Find where the given text appears and provide that cell's center as [x, y] coordinate. 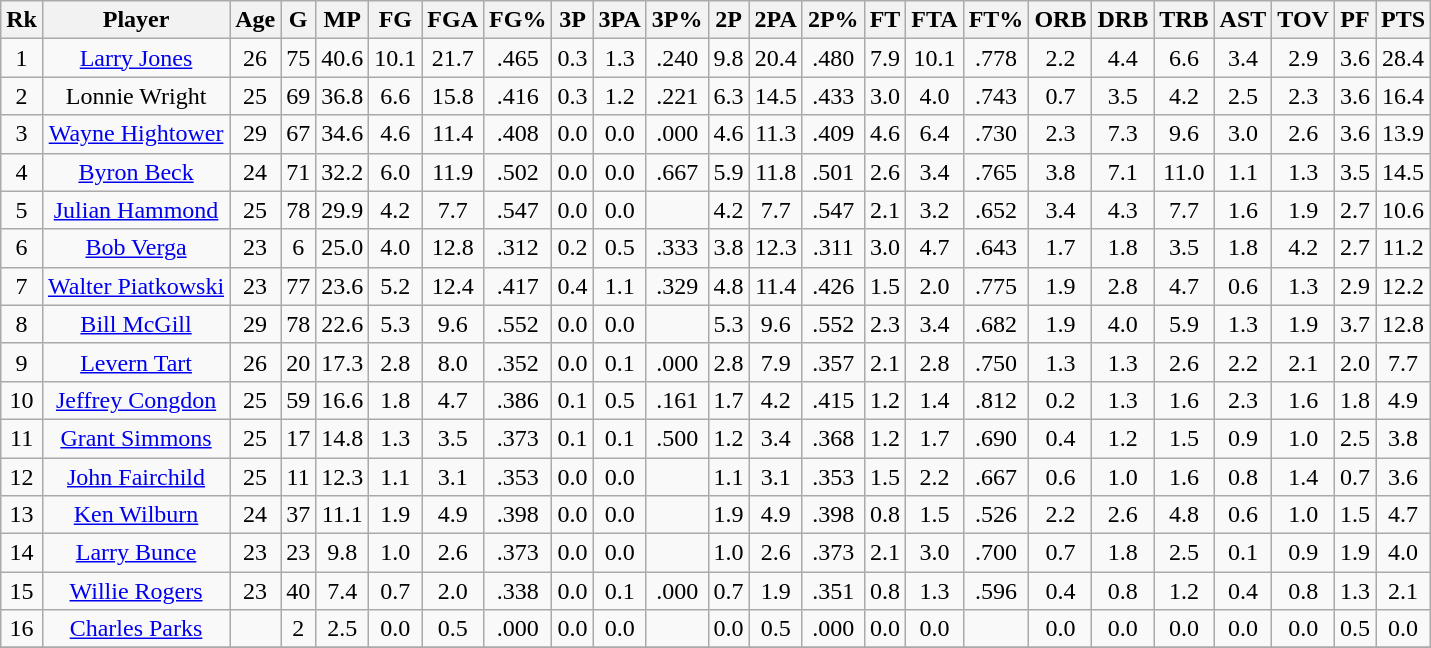
TRB [1184, 20]
13 [22, 515]
3.2 [934, 210]
2P [728, 20]
.351 [833, 591]
Jeffrey Congdon [136, 400]
10.6 [1404, 210]
7 [22, 286]
TOV [1304, 20]
Wayne Hightower [136, 134]
.409 [833, 134]
.465 [518, 58]
36.8 [342, 96]
11.1 [342, 515]
FG% [518, 20]
Julian Hammond [136, 210]
34.6 [342, 134]
.501 [833, 172]
.730 [996, 134]
8.0 [453, 362]
5 [22, 210]
.596 [996, 591]
.433 [833, 96]
Bill McGill [136, 324]
.386 [518, 400]
.765 [996, 172]
Bob Verga [136, 248]
AST [1243, 20]
.312 [518, 248]
11.2 [1404, 248]
.240 [677, 58]
.652 [996, 210]
.417 [518, 286]
.161 [677, 400]
.333 [677, 248]
75 [298, 58]
.690 [996, 438]
6.0 [396, 172]
Larry Bunce [136, 553]
.416 [518, 96]
G [298, 20]
Levern Tart [136, 362]
25.0 [342, 248]
4 [22, 172]
.700 [996, 553]
FT% [996, 20]
.750 [996, 362]
.812 [996, 400]
10 [22, 400]
22.6 [342, 324]
37 [298, 515]
.329 [677, 286]
32.2 [342, 172]
7.4 [342, 591]
Ken Wilburn [136, 515]
.426 [833, 286]
2P% [833, 20]
4.4 [1123, 58]
Player [136, 20]
3 [22, 134]
.368 [833, 438]
71 [298, 172]
20 [298, 362]
.682 [996, 324]
17 [298, 438]
16 [22, 629]
67 [298, 134]
.338 [518, 591]
77 [298, 286]
.221 [677, 96]
8 [22, 324]
11.3 [776, 134]
2PA [776, 20]
13.9 [1404, 134]
FTA [934, 20]
Walter Piatkowski [136, 286]
.775 [996, 286]
Grant Simmons [136, 438]
1 [22, 58]
59 [298, 400]
40 [298, 591]
6.3 [728, 96]
11.9 [453, 172]
16.6 [342, 400]
12.4 [453, 286]
.778 [996, 58]
.415 [833, 400]
14.8 [342, 438]
14 [22, 553]
Age [256, 20]
.357 [833, 362]
12.2 [1404, 286]
MP [342, 20]
Rk [22, 20]
17.3 [342, 362]
29.9 [342, 210]
6.4 [934, 134]
3.7 [1354, 324]
69 [298, 96]
11.0 [1184, 172]
28.4 [1404, 58]
Charles Parks [136, 629]
9 [22, 362]
.408 [518, 134]
16.4 [1404, 96]
15.8 [453, 96]
.643 [996, 248]
7.1 [1123, 172]
FGA [453, 20]
DRB [1123, 20]
21.7 [453, 58]
5.2 [396, 286]
.500 [677, 438]
3P [572, 20]
12 [22, 477]
FG [396, 20]
.526 [996, 515]
PTS [1404, 20]
Byron Beck [136, 172]
Willie Rogers [136, 591]
FT [885, 20]
.311 [833, 248]
.743 [996, 96]
.480 [833, 58]
.352 [518, 362]
Lonnie Wright [136, 96]
15 [22, 591]
Larry Jones [136, 58]
20.4 [776, 58]
PF [1354, 20]
40.6 [342, 58]
3PA [620, 20]
3P% [677, 20]
.502 [518, 172]
23.6 [342, 286]
ORB [1060, 20]
7.3 [1123, 134]
4.3 [1123, 210]
John Fairchild [136, 477]
11.8 [776, 172]
